Detect which cell encompasses the target text, then output its [X, Y] center coordinate. 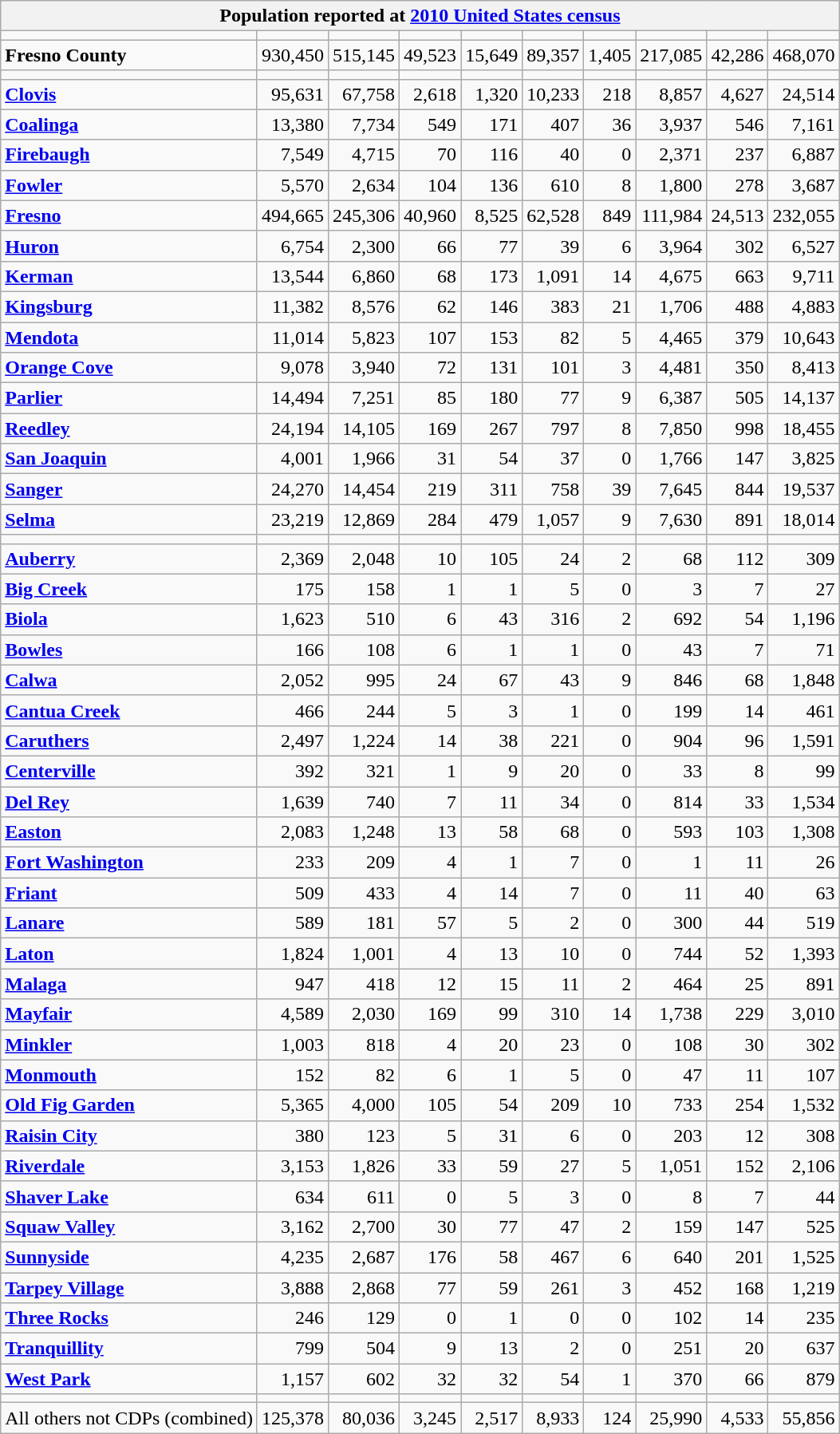
316 [554, 619]
Calwa [129, 680]
2,052 [292, 680]
Old Fig Garden [129, 1105]
1,824 [292, 954]
Orange Cove [129, 368]
103 [737, 832]
Three Rocks [129, 1318]
879 [804, 1379]
Malaga [129, 984]
1,623 [292, 619]
40,960 [431, 215]
11,382 [292, 306]
Kerman [129, 276]
166 [292, 650]
237 [737, 155]
849 [609, 215]
814 [672, 802]
740 [364, 802]
Monmouth [129, 1075]
14,137 [804, 398]
3,153 [292, 1166]
14,454 [364, 489]
8,857 [672, 94]
Friant [129, 893]
5,570 [292, 185]
392 [292, 771]
18,014 [804, 519]
19,537 [804, 489]
1,248 [364, 832]
136 [491, 185]
4,715 [364, 155]
57 [431, 923]
6,860 [364, 276]
11,014 [292, 338]
2,700 [364, 1227]
34 [554, 802]
244 [364, 710]
24,513 [737, 215]
14,494 [292, 398]
Fort Washington [129, 863]
525 [804, 1227]
380 [292, 1136]
799 [292, 1349]
7,161 [804, 124]
All others not CDPs (combined) [129, 1418]
24,194 [292, 429]
25 [737, 984]
West Park [129, 1379]
7,645 [672, 489]
203 [672, 1136]
284 [431, 519]
4,481 [672, 368]
267 [491, 429]
67 [491, 680]
300 [672, 923]
Fresno County [129, 55]
199 [672, 710]
4,000 [364, 1105]
637 [804, 1349]
466 [292, 710]
Kingsburg [129, 306]
23,219 [292, 519]
3,687 [804, 185]
1,800 [672, 185]
3,010 [804, 1014]
131 [491, 368]
1,051 [672, 1166]
Population reported at 2010 United States census [420, 16]
124 [609, 1418]
4,001 [292, 459]
1,706 [672, 306]
Biola [129, 619]
593 [672, 832]
310 [554, 1014]
180 [491, 398]
6,887 [804, 155]
13,380 [292, 124]
Minkler [129, 1045]
15 [491, 984]
4,465 [672, 338]
998 [737, 429]
15,649 [491, 55]
3,888 [292, 1287]
2,618 [431, 94]
1,591 [804, 741]
505 [737, 398]
Caruthers [129, 741]
758 [554, 489]
467 [554, 1257]
246 [292, 1318]
San Joaquin [129, 459]
175 [292, 589]
8,933 [554, 1418]
350 [737, 368]
24,514 [804, 94]
1,848 [804, 680]
25,990 [672, 1418]
546 [737, 124]
26 [804, 863]
1,738 [672, 1014]
494,665 [292, 215]
8,525 [491, 215]
221 [554, 741]
Shaver Lake [129, 1196]
8,413 [804, 368]
Fowler [129, 185]
Sunnyside [129, 1257]
1,405 [609, 55]
3,825 [804, 459]
1,003 [292, 1045]
1,001 [364, 954]
1,196 [804, 619]
Easton [129, 832]
6,754 [292, 246]
407 [554, 124]
72 [431, 368]
233 [292, 863]
67,758 [364, 94]
13,544 [292, 276]
Mayfair [129, 1014]
311 [491, 489]
Tranquillity [129, 1349]
Parlier [129, 398]
95,631 [292, 94]
610 [554, 185]
96 [737, 741]
23 [554, 1045]
6,527 [804, 246]
62 [431, 306]
38 [491, 741]
846 [672, 680]
4,589 [292, 1014]
7,549 [292, 155]
3,964 [672, 246]
218 [609, 94]
383 [554, 306]
Auberry [129, 559]
101 [554, 368]
379 [737, 338]
Squaw Valley [129, 1227]
89,357 [554, 55]
2,868 [364, 1287]
1,157 [292, 1379]
125,378 [292, 1418]
85 [431, 398]
235 [804, 1318]
488 [737, 306]
8,576 [364, 306]
479 [491, 519]
3,245 [431, 1418]
Laton [129, 954]
634 [292, 1196]
Big Creek [129, 589]
2,369 [292, 559]
159 [672, 1227]
3,940 [364, 368]
Sanger [129, 489]
2,300 [364, 246]
217,085 [672, 55]
309 [804, 559]
261 [554, 1287]
153 [491, 338]
Cantua Creek [129, 710]
9,711 [804, 276]
995 [364, 680]
844 [737, 489]
Coalinga [129, 124]
1,057 [554, 519]
129 [364, 1318]
5,823 [364, 338]
Firebaugh [129, 155]
7,734 [364, 124]
14,105 [364, 429]
308 [804, 1136]
Raisin City [129, 1136]
52 [737, 954]
112 [737, 559]
549 [431, 124]
602 [364, 1379]
2,687 [364, 1257]
104 [431, 185]
7,251 [364, 398]
504 [364, 1349]
1,393 [804, 954]
251 [672, 1349]
21 [609, 306]
Centerville [129, 771]
36 [609, 124]
7,630 [672, 519]
5,365 [292, 1105]
6,387 [672, 398]
2,030 [364, 1014]
Reedley [129, 429]
1,525 [804, 1257]
9,078 [292, 368]
2,517 [491, 1418]
158 [364, 589]
418 [364, 984]
111,984 [672, 215]
62,528 [554, 215]
Clovis [129, 94]
Lanare [129, 923]
692 [672, 619]
71 [804, 650]
433 [364, 893]
18,455 [804, 429]
Huron [129, 246]
7,850 [672, 429]
930,450 [292, 55]
245,306 [364, 215]
744 [672, 954]
Riverdale [129, 1166]
42,286 [737, 55]
461 [804, 710]
Del Rey [129, 802]
452 [672, 1287]
4,883 [804, 306]
797 [554, 429]
Fresno [129, 215]
37 [554, 459]
102 [672, 1318]
12,869 [364, 519]
55,856 [804, 1418]
116 [491, 155]
947 [292, 984]
818 [364, 1045]
1,826 [364, 1166]
Mendota [129, 338]
321 [364, 771]
146 [491, 306]
509 [292, 893]
3,937 [672, 124]
176 [431, 1257]
1,966 [364, 459]
519 [804, 923]
2,634 [364, 185]
3,162 [292, 1227]
Bowles [129, 650]
1,091 [554, 276]
4,235 [292, 1257]
4,533 [737, 1418]
510 [364, 619]
663 [737, 276]
904 [672, 741]
254 [737, 1105]
468,070 [804, 55]
80,036 [364, 1418]
611 [364, 1196]
63 [804, 893]
4,675 [672, 276]
2,371 [672, 155]
1,320 [491, 94]
1,219 [804, 1287]
181 [364, 923]
70 [431, 155]
2,497 [292, 741]
733 [672, 1105]
589 [292, 923]
464 [672, 984]
24,270 [292, 489]
49,523 [431, 55]
Selma [129, 519]
201 [737, 1257]
173 [491, 276]
2,106 [804, 1166]
219 [431, 489]
2,048 [364, 559]
232,055 [804, 215]
1,224 [364, 741]
123 [364, 1136]
370 [672, 1379]
168 [737, 1287]
229 [737, 1014]
278 [737, 185]
1,534 [804, 802]
1,766 [672, 459]
171 [491, 124]
1,532 [804, 1105]
515,145 [364, 55]
1,639 [292, 802]
10,233 [554, 94]
Tarpey Village [129, 1287]
4,627 [737, 94]
2,083 [292, 832]
640 [672, 1257]
1,308 [804, 832]
10,643 [804, 338]
